Return (x, y) of the center of cell containing provided text 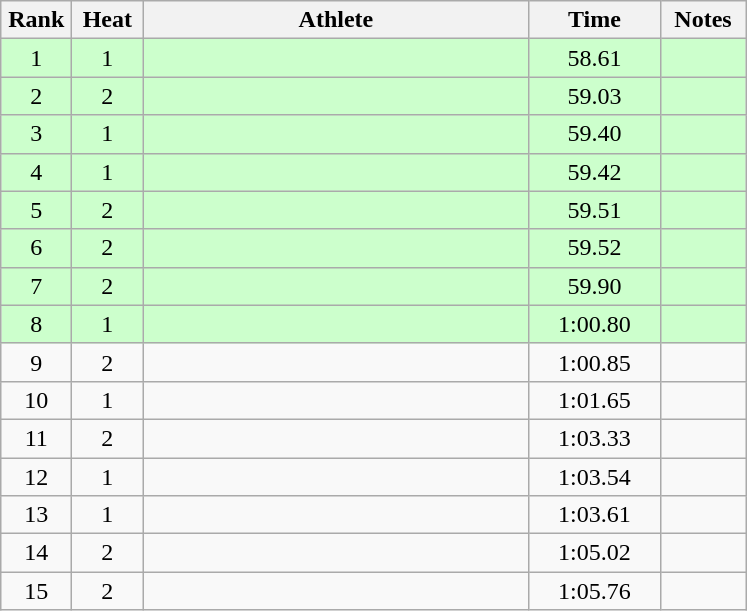
12 (36, 477)
59.51 (594, 210)
1:03.54 (594, 477)
59.40 (594, 134)
8 (36, 324)
6 (36, 248)
Notes (703, 20)
1:03.61 (594, 515)
1:03.33 (594, 438)
1:00.80 (594, 324)
5 (36, 210)
14 (36, 553)
59.03 (594, 96)
7 (36, 286)
11 (36, 438)
59.52 (594, 248)
59.90 (594, 286)
Heat (108, 20)
59.42 (594, 172)
15 (36, 591)
10 (36, 400)
3 (36, 134)
Athlete (336, 20)
58.61 (594, 58)
1:00.85 (594, 362)
9 (36, 362)
1:05.76 (594, 591)
Rank (36, 20)
13 (36, 515)
1:01.65 (594, 400)
1:05.02 (594, 553)
4 (36, 172)
Time (594, 20)
